From the cell containing the given text, extract its center point as (x, y) coordinate. 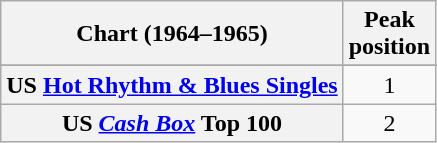
US Cash Box Top 100 (172, 123)
2 (389, 123)
1 (389, 85)
US Hot Rhythm & Blues Singles (172, 85)
Chart (1964–1965) (172, 34)
Peakposition (389, 34)
